Output the (x, y) coordinate of the center of the cell containing the given text.  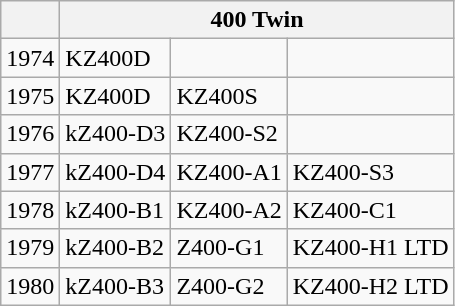
Z400-G1 (229, 248)
KZ400-H1 LTD (370, 248)
400 Twin (257, 20)
1977 (30, 172)
1978 (30, 210)
kZ400-B1 (116, 210)
Z400-G2 (229, 286)
kZ400-B3 (116, 286)
1975 (30, 96)
KZ400S (229, 96)
1976 (30, 134)
KZ400-H2 LTD (370, 286)
1980 (30, 286)
KZ400-S3 (370, 172)
kZ400-D3 (116, 134)
kZ400-B2 (116, 248)
1979 (30, 248)
KZ400-A2 (229, 210)
kZ400-D4 (116, 172)
KZ400-C1 (370, 210)
KZ400-A1 (229, 172)
KZ400-S2 (229, 134)
1974 (30, 58)
